Provide the [X, Y] coordinate of the cell's center where the given text is located.  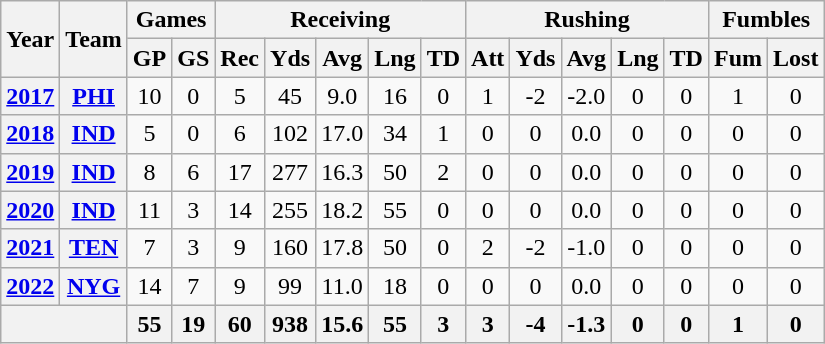
11 [149, 210]
Fumbles [766, 20]
-4 [536, 324]
11.0 [342, 286]
17 [240, 172]
60 [240, 324]
938 [290, 324]
Lost [796, 58]
17.0 [342, 134]
45 [290, 96]
Rushing [588, 20]
9.0 [342, 96]
Receiving [340, 20]
102 [290, 134]
10 [149, 96]
GP [149, 58]
Year [30, 39]
2020 [30, 210]
NYG [94, 286]
16 [395, 96]
Team [94, 39]
2022 [30, 286]
Rec [240, 58]
19 [194, 324]
Fum [738, 58]
-1.0 [586, 248]
160 [290, 248]
17.8 [342, 248]
16.3 [342, 172]
PHI [94, 96]
2018 [30, 134]
15.6 [342, 324]
277 [290, 172]
-2.0 [586, 96]
TEN [94, 248]
2017 [30, 96]
-1.3 [586, 324]
99 [290, 286]
18 [395, 286]
2021 [30, 248]
34 [395, 134]
8 [149, 172]
2019 [30, 172]
255 [290, 210]
GS [194, 58]
Att [488, 58]
Games [170, 20]
18.2 [342, 210]
